Return the (x, y) coordinate for the center point of the cell that contains the specified text.  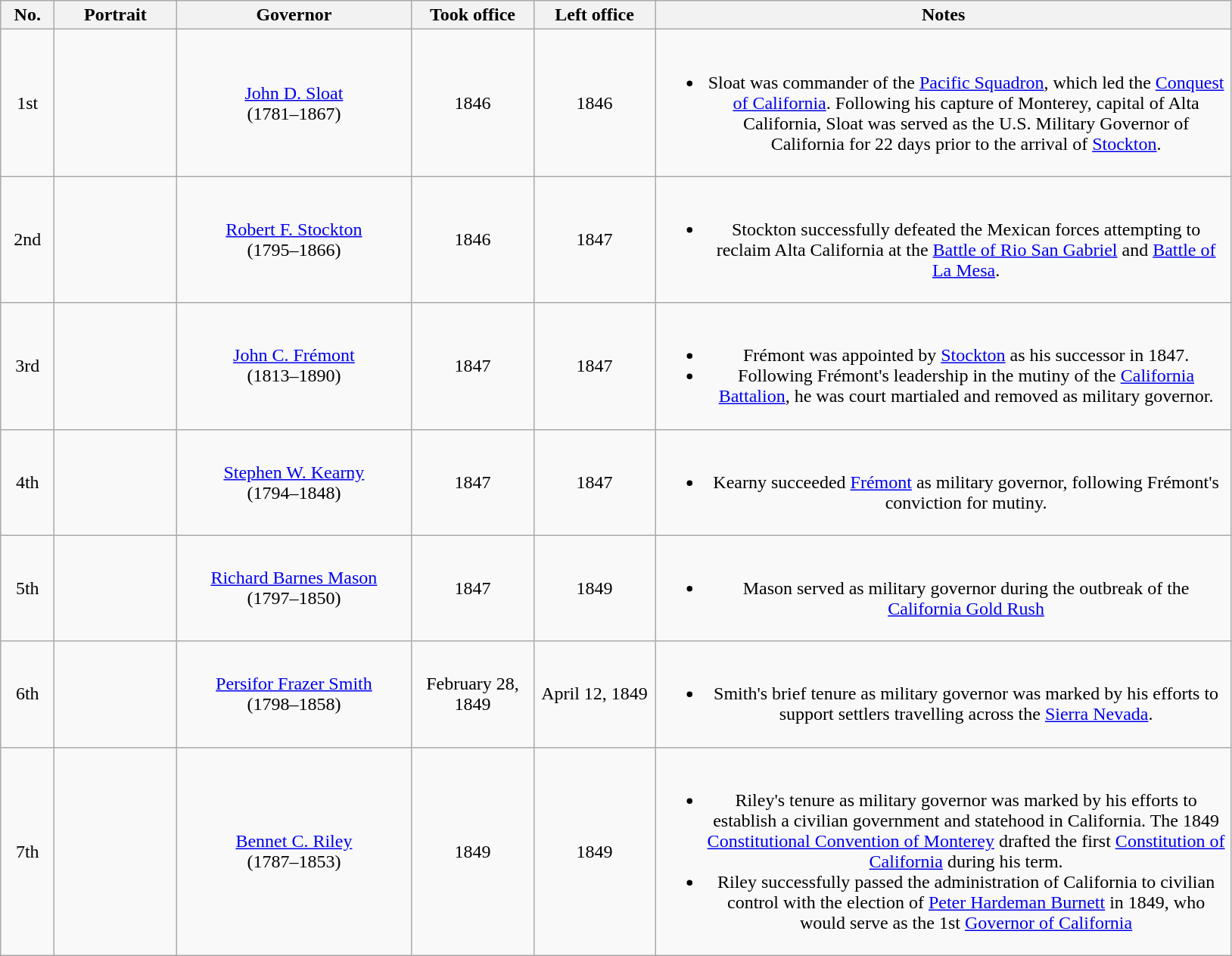
Kearny succeeded Frémont as military governor, following Frémont's conviction for mutiny. (943, 482)
1st (27, 103)
Governor (294, 15)
Took office (472, 15)
Bennet C. Riley (1787–1853) (294, 851)
4th (27, 482)
7th (27, 851)
February 28, 1849 (472, 694)
Notes (943, 15)
Persifor Frazer Smith (1798–1858) (294, 694)
6th (27, 694)
John D. Sloat (1781–1867) (294, 103)
3rd (27, 366)
Robert F. Stockton (1795–1866) (294, 239)
Portrait (115, 15)
Richard Barnes Mason (1797–1850) (294, 588)
2nd (27, 239)
Smith's brief tenure as military governor was marked by his efforts to support settlers travelling across the Sierra Nevada. (943, 694)
Left office (595, 15)
John C. Frémont (1813–1890) (294, 366)
Stephen W. Kearny (1794–1848) (294, 482)
5th (27, 588)
No. (27, 15)
April 12, 1849 (595, 694)
Mason served as military governor during the outbreak of the California Gold Rush (943, 588)
Stockton successfully defeated the Mexican forces attempting to reclaim Alta California at the Battle of Rio San Gabriel and Battle of La Mesa. (943, 239)
